Extract the (x, y) coordinate from the center of the cell holding the provided text.  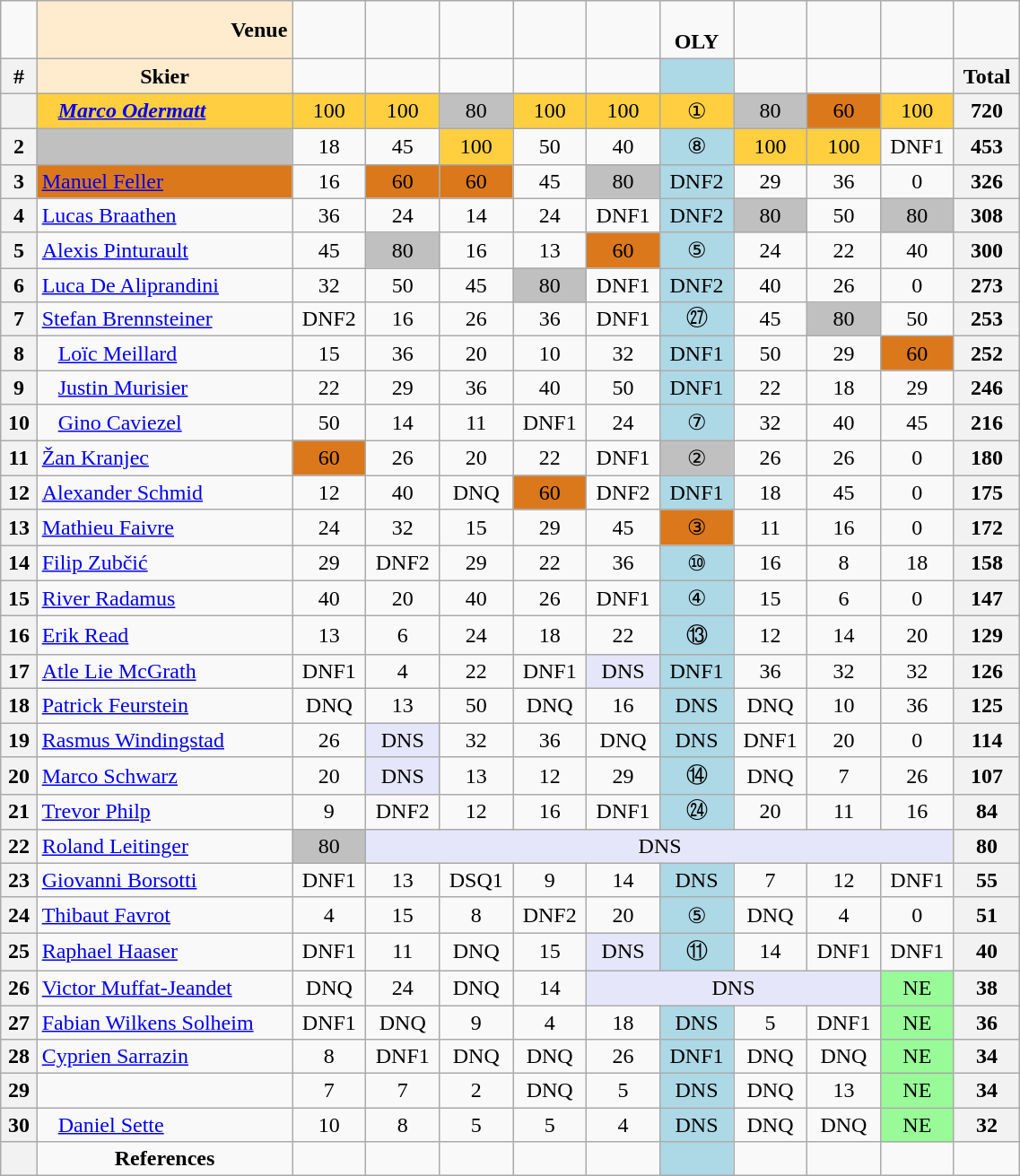
175 (987, 492)
① (697, 111)
126 (987, 671)
Venue (165, 30)
253 (987, 319)
158 (987, 563)
Stefan Brennsteiner (165, 319)
Giovanni Borsotti (165, 880)
Alexis Pinturault (165, 250)
Fabian Wilkens Solheim (165, 1022)
246 (987, 388)
⑭ (697, 777)
Trevor Philp (165, 812)
Atle Lie McGrath (165, 671)
Cyprien Sarrazin (165, 1057)
Skier (165, 76)
Lucas Braathen (165, 215)
273 (987, 285)
Luca De Aliprandini (165, 285)
④ (697, 598)
17 (19, 671)
326 (987, 181)
Patrick Feurstein (165, 705)
30 (19, 1125)
114 (987, 740)
23 (19, 880)
3 (19, 181)
125 (987, 705)
Daniel Sette (165, 1125)
Raphael Haaser (165, 953)
84 (987, 812)
55 (987, 880)
Manuel Feller (165, 181)
# (19, 76)
Žan Kranjec (165, 457)
㉗ (697, 319)
720 (987, 111)
308 (987, 215)
453 (987, 146)
25 (19, 953)
Marco Odermatt (165, 111)
Thibaut Favrot (165, 915)
⑩ (697, 563)
Rasmus Windingstad (165, 740)
Total (987, 76)
27 (19, 1022)
19 (19, 740)
⑬ (697, 635)
51 (987, 915)
② (697, 457)
Justin Murisier (165, 388)
Victor Muffat-Jeandet (165, 988)
㉔ (697, 812)
252 (987, 353)
DSQ1 (476, 880)
Mathieu Faivre (165, 527)
Erik Read (165, 635)
Alexander Schmid (165, 492)
⑦ (697, 422)
172 (987, 527)
180 (987, 457)
⑧ (697, 146)
River Radamus (165, 598)
28 (19, 1057)
Marco Schwarz (165, 777)
216 (987, 422)
References (165, 1159)
Loïc Meillard (165, 353)
147 (987, 598)
⑪ (697, 953)
107 (987, 777)
38 (987, 988)
300 (987, 250)
③ (697, 527)
21 (19, 812)
OLY (697, 30)
129 (987, 635)
Filip Zubčić (165, 563)
Gino Caviezel (165, 422)
Roland Leitinger (165, 846)
